Provide the (X, Y) coordinate of the cell's center where the given text is located.  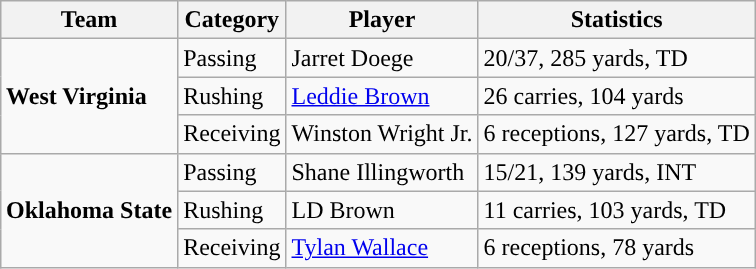
Tylan Wallace (382, 248)
6 receptions, 78 yards (616, 248)
Player (382, 20)
Winston Wright Jr. (382, 134)
Team (90, 20)
Oklahoma State (90, 210)
West Virginia (90, 96)
6 receptions, 127 yards, TD (616, 134)
Leddie Brown (382, 96)
Statistics (616, 20)
26 carries, 104 yards (616, 96)
11 carries, 103 yards, TD (616, 210)
20/37, 285 yards, TD (616, 58)
15/21, 139 yards, INT (616, 172)
LD Brown (382, 210)
Shane Illingworth (382, 172)
Category (232, 20)
Jarret Doege (382, 58)
